Search for the cell housing the specified text and yield its (x, y) center coordinate. 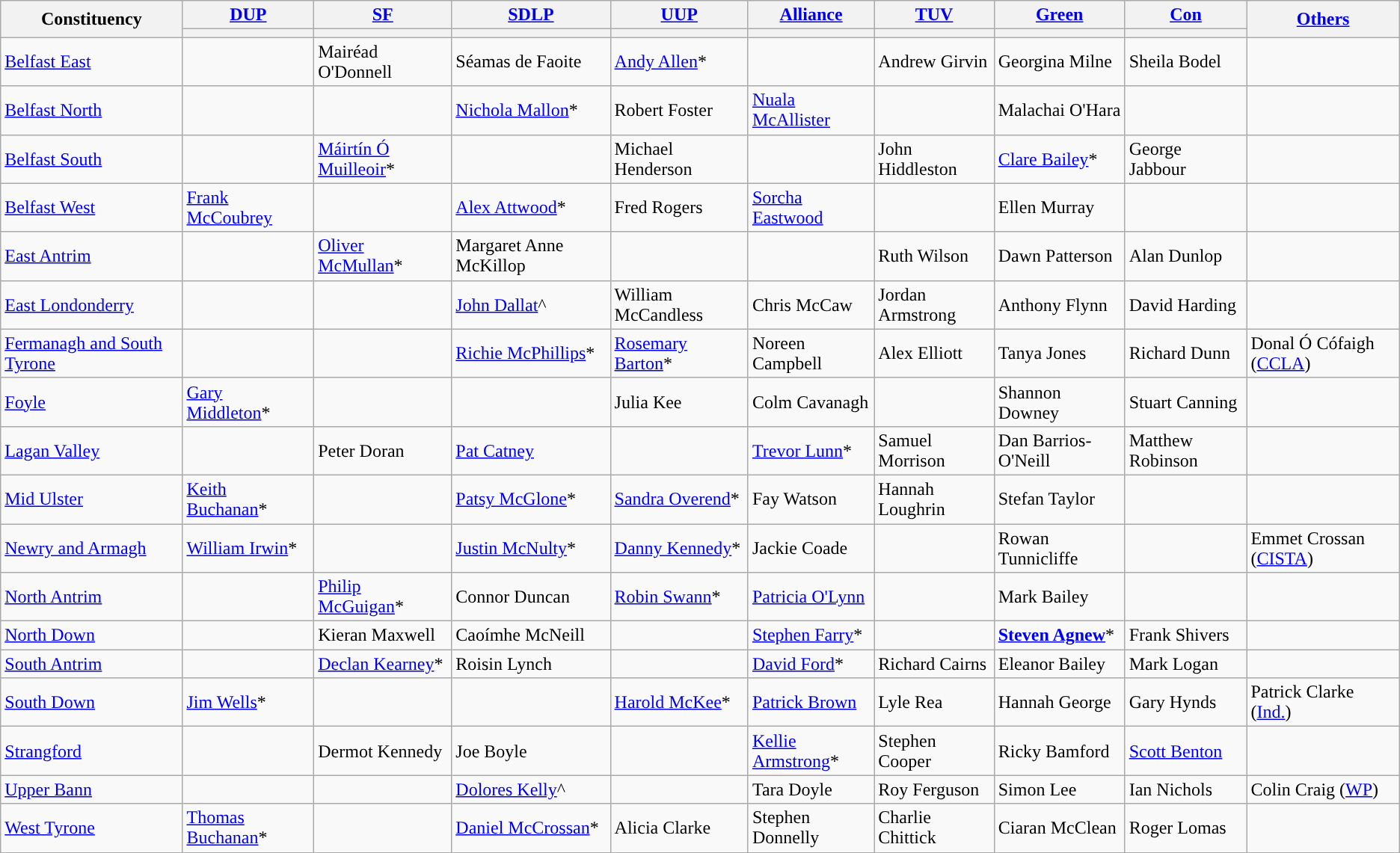
South Antrim (91, 664)
Patricia O'Lynn (811, 597)
Stefan Taylor (1059, 499)
Mid Ulster (91, 499)
Alex Elliott (934, 353)
John Dallat^ (531, 305)
Foyle (91, 402)
Simon Lee (1059, 789)
Green (1059, 15)
SF (383, 15)
Harold McKee* (679, 703)
Gary Middleton* (248, 402)
Alex Attwood* (531, 208)
Donal Ó Cófaigh (CCLA) (1323, 353)
Hannah Loughrin (934, 499)
Emmet Crossan (CISTA) (1323, 547)
John Hiddleston (934, 158)
Tara Doyle (811, 789)
Ricky Bamford (1059, 751)
Connor Duncan (531, 597)
Fermanagh and South Tyrone (91, 353)
Jackie Coade (811, 547)
Nuala McAllister (811, 111)
Roisin Lynch (531, 664)
Mark Logan (1186, 664)
Pat Catney (531, 450)
Rowan Tunnicliffe (1059, 547)
William Irwin* (248, 547)
Charlie Chittick (934, 828)
Patsy McGlone* (531, 499)
Danny Kennedy* (679, 547)
David Harding (1186, 305)
Newry and Armagh (91, 547)
Eleanor Bailey (1059, 664)
Ruth Wilson (934, 256)
West Tyrone (91, 828)
Sorcha Eastwood (811, 208)
Keith Buchanan* (248, 499)
Clare Bailey* (1059, 158)
Colm Cavanagh (811, 402)
Joe Boyle (531, 751)
Andrew Girvin (934, 61)
Richard Cairns (934, 664)
Roger Lomas (1186, 828)
Lyle Rea (934, 703)
Robin Swann* (679, 597)
Belfast West (91, 208)
Alliance (811, 15)
Shannon Downey (1059, 402)
Others (1323, 19)
Sandra Overend* (679, 499)
William McCandless (679, 305)
Ellen Murray (1059, 208)
Daniel McCrossan* (531, 828)
Belfast South (91, 158)
Samuel Morrison (934, 450)
Constituency (91, 19)
Stephen Farry* (811, 635)
Upper Bann (91, 789)
Hannah George (1059, 703)
North Antrim (91, 597)
Anthony Flynn (1059, 305)
Jim Wells* (248, 703)
Ian Nichols (1186, 789)
Mark Bailey (1059, 597)
North Down (91, 635)
Jordan Armstrong (934, 305)
Georgina Milne (1059, 61)
UUP (679, 15)
Dawn Patterson (1059, 256)
Robert Foster (679, 111)
Dolores Kelly^ (531, 789)
Steven Agnew* (1059, 635)
Roy Ferguson (934, 789)
Julia Kee (679, 402)
Declan Kearney* (383, 664)
Frank Shivers (1186, 635)
Nichola Mallon* (531, 111)
Dan Barrios-O'Neill (1059, 450)
Andy Allen* (679, 61)
TUV (934, 15)
Kieran Maxwell (383, 635)
Lagan Valley (91, 450)
Richard Dunn (1186, 353)
Michael Henderson (679, 158)
Chris McCaw (811, 305)
Margaret Anne McKillop (531, 256)
Fred Rogers (679, 208)
Noreen Campbell (811, 353)
Rosemary Barton* (679, 353)
East Londonderry (91, 305)
Oliver McMullan* (383, 256)
Caoímhe McNeill (531, 635)
Frank McCoubrey (248, 208)
DUP (248, 15)
Belfast East (91, 61)
East Antrim (91, 256)
Sheila Bodel (1186, 61)
Séamas de Faoite (531, 61)
Kellie Armstrong* (811, 751)
Strangford (91, 751)
Máirtín Ó Muilleoir* (383, 158)
South Down (91, 703)
Stuart Canning (1186, 402)
David Ford* (811, 664)
Mairéad O'Donnell (383, 61)
Tanya Jones (1059, 353)
George Jabbour (1186, 158)
Alan Dunlop (1186, 256)
Trevor Lunn* (811, 450)
Patrick Clarke (Ind.) (1323, 703)
Scott Benton (1186, 751)
SDLP (531, 15)
Fay Watson (811, 499)
Thomas Buchanan* (248, 828)
Belfast North (91, 111)
Malachai O'Hara (1059, 111)
Stephen Cooper (934, 751)
Stephen Donnelly (811, 828)
Colin Craig (WP) (1323, 789)
Ciaran McClean (1059, 828)
Dermot Kennedy (383, 751)
Gary Hynds (1186, 703)
Con (1186, 15)
Justin McNulty* (531, 547)
Richie McPhillips* (531, 353)
Peter Doran (383, 450)
Alicia Clarke (679, 828)
Philip McGuigan* (383, 597)
Patrick Brown (811, 703)
Matthew Robinson (1186, 450)
